Provide the [X, Y] coordinate of the cell's center where the given text is located.  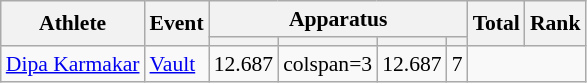
Total [496, 24]
Athlete [73, 24]
7 [458, 64]
Dipa Karmakar [73, 64]
Apparatus [338, 19]
colspan=3 [328, 64]
Event [177, 24]
Rank [556, 24]
Vault [177, 64]
